Search for the cell housing the specified text and yield its (x, y) center coordinate. 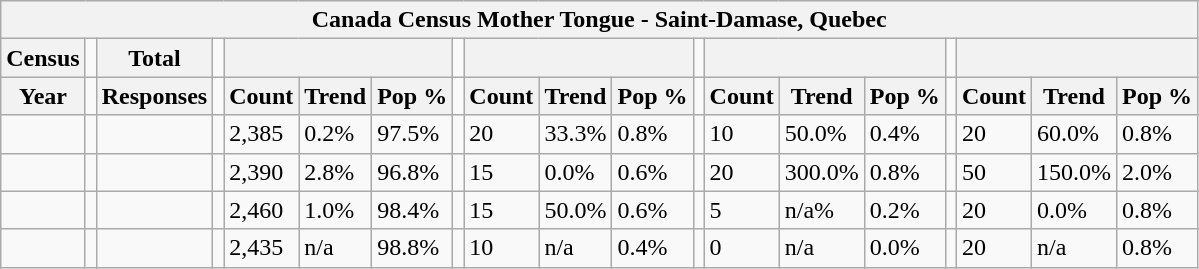
33.3% (576, 134)
5 (742, 210)
n/a% (822, 210)
60.0% (1074, 134)
Year (43, 96)
Census (43, 58)
50 (994, 172)
0 (742, 248)
150.0% (1074, 172)
2,385 (262, 134)
1.0% (336, 210)
2,460 (262, 210)
Canada Census Mother Tongue - Saint-Damase, Quebec (600, 20)
96.8% (412, 172)
2.0% (1158, 172)
2.8% (336, 172)
Total (154, 58)
2,390 (262, 172)
Responses (154, 96)
300.0% (822, 172)
97.5% (412, 134)
98.8% (412, 248)
98.4% (412, 210)
2,435 (262, 248)
